For the text-containing cell, return its midpoint in [X, Y] coordinate format. 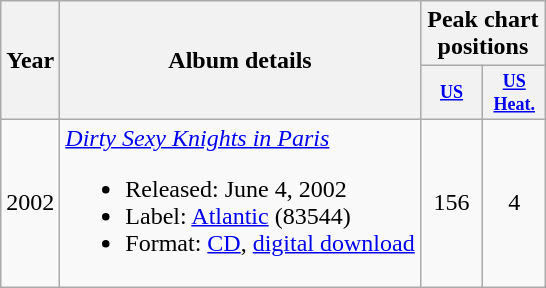
Dirty Sexy Knights in ParisReleased: June 4, 2002Label: Atlantic (83544)Format: CD, digital download [240, 202]
4 [514, 202]
Peak chart positions [482, 34]
US [452, 93]
Album details [240, 60]
156 [452, 202]
USHeat. [514, 93]
2002 [30, 202]
Year [30, 60]
